Locate the cell with the specified text and output its [X, Y] center coordinate. 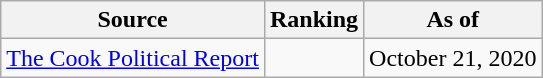
As of [453, 20]
Ranking [314, 20]
October 21, 2020 [453, 58]
Source [133, 20]
The Cook Political Report [133, 58]
